Find where the given text appears and provide that cell's center as (x, y) coordinate. 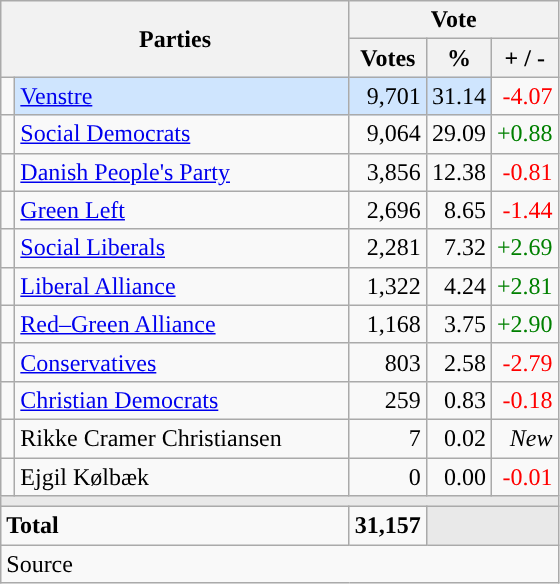
Conservatives (182, 362)
31.14 (458, 96)
803 (388, 362)
Source (280, 564)
0.02 (458, 438)
Green Left (182, 210)
7.32 (458, 248)
29.09 (458, 134)
-0.81 (524, 172)
Christian Democrats (182, 400)
-1.44 (524, 210)
Parties (176, 39)
0.83 (458, 400)
3.75 (458, 324)
1,322 (388, 286)
New (524, 438)
-2.79 (524, 362)
-0.01 (524, 477)
2,696 (388, 210)
12.38 (458, 172)
Social Democrats (182, 134)
Venstre (182, 96)
Votes (388, 58)
259 (388, 400)
9,701 (388, 96)
2,281 (388, 248)
+2.81 (524, 286)
+2.69 (524, 248)
Danish People's Party (182, 172)
Ejgil Kølbæk (182, 477)
9,064 (388, 134)
Total (176, 526)
Red–Green Alliance (182, 324)
1,168 (388, 324)
+2.90 (524, 324)
2.58 (458, 362)
Social Liberals (182, 248)
31,157 (388, 526)
+0.88 (524, 134)
-4.07 (524, 96)
3,856 (388, 172)
0.00 (458, 477)
Rikke Cramer Christiansen (182, 438)
-0.18 (524, 400)
0 (388, 477)
Vote (454, 20)
8.65 (458, 210)
% (458, 58)
Liberal Alliance (182, 286)
+ / - (524, 58)
4.24 (458, 286)
7 (388, 438)
